Pinpoint the cell where the given text exists, returning its (x, y) midpoint coordinate. 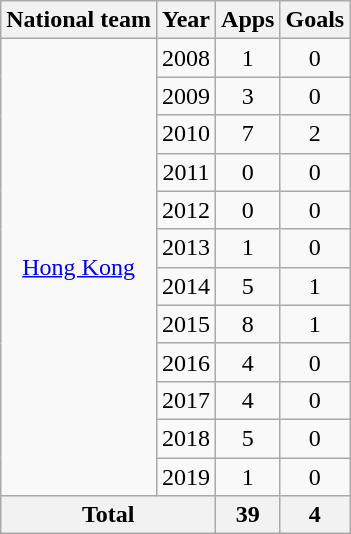
2017 (186, 400)
2019 (186, 477)
3 (248, 96)
Goals (315, 20)
2013 (186, 248)
2018 (186, 438)
2011 (186, 172)
8 (248, 324)
Apps (248, 20)
2015 (186, 324)
2010 (186, 134)
Hong Kong (79, 268)
2 (315, 134)
National team (79, 20)
2014 (186, 286)
2008 (186, 58)
2012 (186, 210)
2016 (186, 362)
2009 (186, 96)
7 (248, 134)
Year (186, 20)
39 (248, 515)
Total (108, 515)
